Search for the cell housing the specified text and yield its (X, Y) center coordinate. 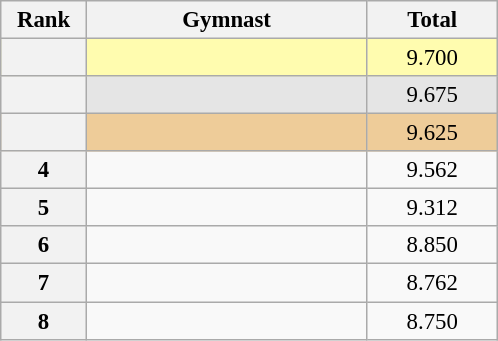
8.750 (432, 321)
9.562 (432, 170)
4 (44, 170)
8.850 (432, 245)
7 (44, 283)
6 (44, 245)
Total (432, 20)
Rank (44, 20)
8.762 (432, 283)
9.625 (432, 133)
8 (44, 321)
9.675 (432, 95)
5 (44, 208)
Gymnast (226, 20)
9.312 (432, 208)
9.700 (432, 58)
